Provide the [X, Y] coordinate of the cell's center where the given text is located.  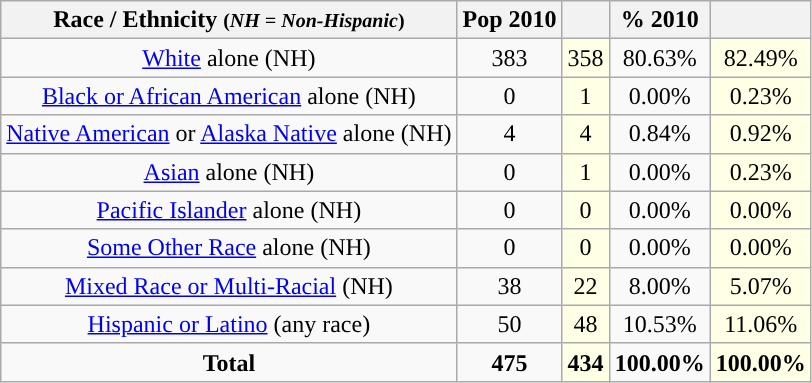
434 [586, 362]
0.92% [760, 134]
82.49% [760, 58]
Mixed Race or Multi-Racial (NH) [229, 286]
475 [510, 362]
11.06% [760, 324]
50 [510, 324]
48 [586, 324]
Asian alone (NH) [229, 172]
22 [586, 286]
Total [229, 362]
Hispanic or Latino (any race) [229, 324]
Black or African American alone (NH) [229, 96]
% 2010 [660, 20]
80.63% [660, 58]
5.07% [760, 286]
358 [586, 58]
0.84% [660, 134]
Pacific Islander alone (NH) [229, 210]
383 [510, 58]
8.00% [660, 286]
38 [510, 286]
Race / Ethnicity (NH = Non-Hispanic) [229, 20]
Some Other Race alone (NH) [229, 248]
Native American or Alaska Native alone (NH) [229, 134]
White alone (NH) [229, 58]
10.53% [660, 324]
Pop 2010 [510, 20]
